Output the (X, Y) coordinate of the center of the cell containing the given text.  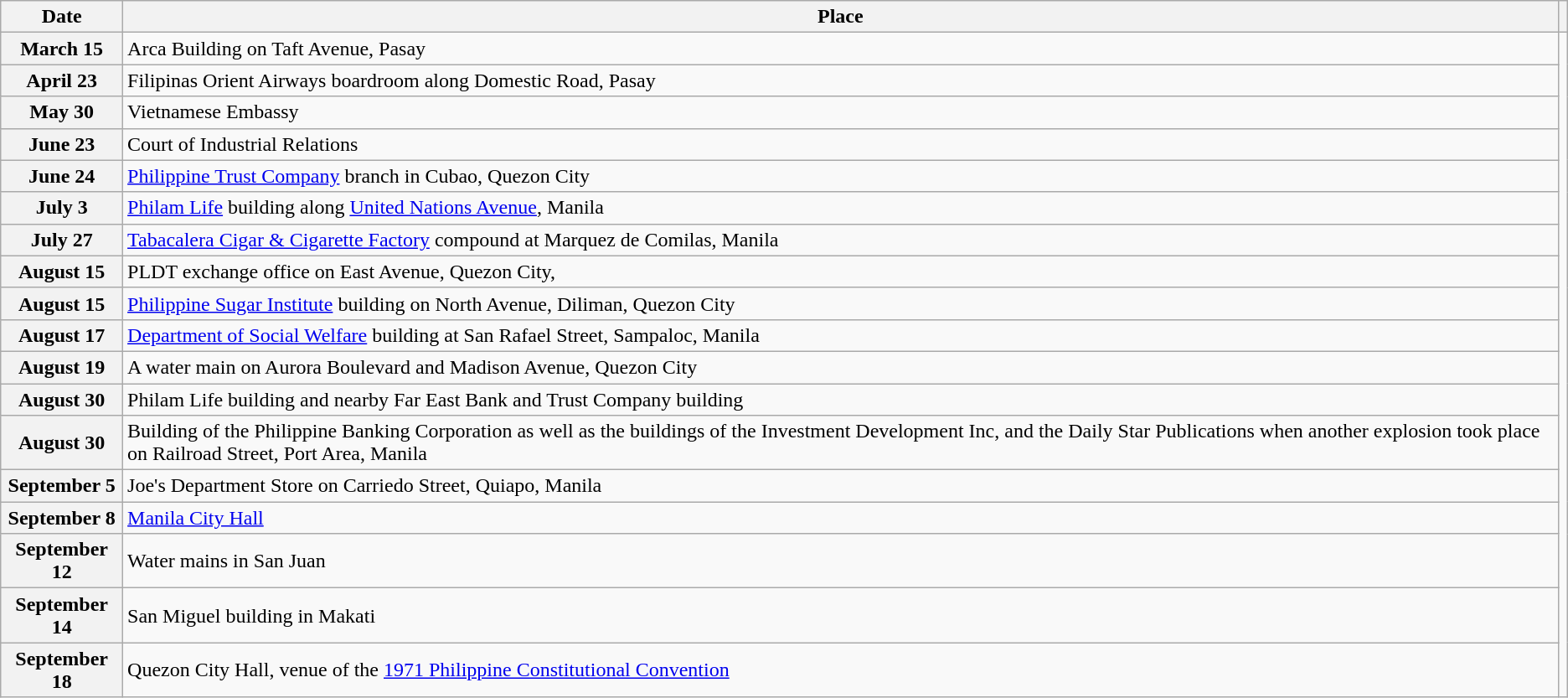
August 17 (62, 335)
A water main on Aurora Boulevard and Madison Avenue, Quezon City (841, 367)
April 23 (62, 80)
Date (62, 17)
July 3 (62, 208)
September 8 (62, 518)
Philippine Trust Company branch in Cubao, Quezon City (841, 176)
Place (841, 17)
September 14 (62, 615)
Joe's Department Store on Carriedo Street, Quiapo, Manila (841, 486)
Manila City Hall (841, 518)
July 27 (62, 240)
Vietnamese Embassy (841, 112)
May 30 (62, 112)
Quezon City Hall, venue of the 1971 Philippine Constitutional Convention (841, 670)
Philippine Sugar Institute building on North Avenue, Diliman, Quezon City (841, 303)
Court of Industrial Relations (841, 144)
June 23 (62, 144)
PLDT exchange office on East Avenue, Quezon City, (841, 271)
September 12 (62, 561)
Philam Life building along United Nations Avenue, Manila (841, 208)
June 24 (62, 176)
Arca Building on Taft Avenue, Pasay (841, 49)
Department of Social Welfare building at San Rafael Street, Sampaloc, Manila (841, 335)
March 15 (62, 49)
San Miguel building in Makati (841, 615)
Filipinas Orient Airways boardroom along Domestic Road, Pasay (841, 80)
Tabacalera Cigar & Cigarette Factory compound at Marquez de Comilas, Manila (841, 240)
September 5 (62, 486)
Philam Life building and nearby Far East Bank and Trust Company building (841, 400)
Water mains in San Juan (841, 561)
August 19 (62, 367)
September 18 (62, 670)
